Output the (x, y) coordinate of the center of the cell containing the given text.  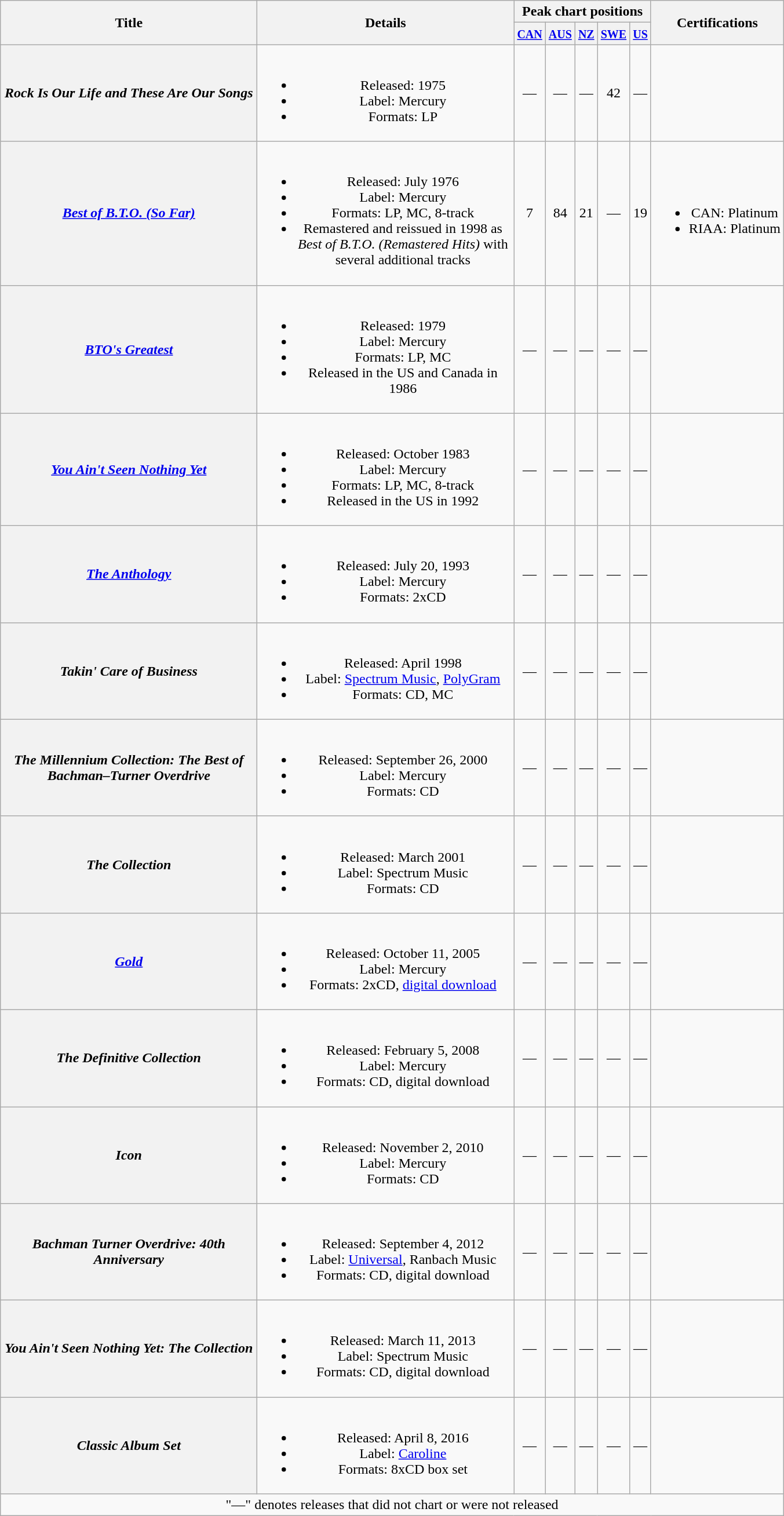
84 (560, 213)
Released: October 1983Label: MercuryFormats: LP, MC, 8-trackReleased in the US in 1992 (386, 469)
Best of B.T.O. (So Far) (129, 213)
Released: 1979Label: MercuryFormats: LP, MCReleased in the US and Canada in 1986 (386, 349)
BTO's Greatest (129, 349)
Icon (129, 1156)
Released: November 2, 2010Label: MercuryFormats: CD (386, 1156)
Released: September 4, 2012Label: Universal, Ranbach MusicFormats: CD, digital download (386, 1252)
Released: April 1998Label: Spectrum Music, PolyGramFormats: CD, MC (386, 671)
SWE (614, 34)
Bachman Turner Overdrive: 40th Anniversary (129, 1252)
You Ain't Seen Nothing Yet: The Collection (129, 1349)
The Definitive Collection (129, 1058)
CAN (530, 34)
19 (641, 213)
Released: September 26, 2000Label: MercuryFormats: CD (386, 767)
Released: March 2001Label: Spectrum MusicFormats: CD (386, 865)
Title (129, 23)
CAN: PlatinumRIAA: Platinum (717, 213)
Classic Album Set (129, 1445)
AUS (560, 34)
"—" denotes releases that did not chart or were not released (392, 1505)
Takin' Care of Business (129, 671)
Released: July 20, 1993Label: MercuryFormats: 2xCD (386, 574)
You Ain't Seen Nothing Yet (129, 469)
US (641, 34)
Details (386, 23)
Gold (129, 961)
21 (586, 213)
Peak chart positions (582, 12)
The Anthology (129, 574)
Released: October 11, 2005Label: MercuryFormats: 2xCD, digital download (386, 961)
The Collection (129, 865)
Rock Is Our Life and These Are Our Songs (129, 93)
NZ (586, 34)
7 (530, 213)
Released: February 5, 2008Label: MercuryFormats: CD, digital download (386, 1058)
Released: April 8, 2016Label: CarolineFormats: 8xCD box set (386, 1445)
Released: March 11, 2013Label: Spectrum MusicFormats: CD, digital download (386, 1349)
Released: 1975Label: MercuryFormats: LP (386, 93)
The Millennium Collection: The Best of Bachman–Turner Overdrive (129, 767)
42 (614, 93)
Certifications (717, 23)
